Capture the cell that displays the provided text and extract its [X, Y] central coordinate. 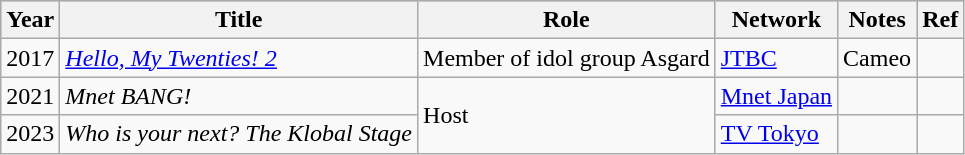
Hello, My Twenties! 2 [239, 58]
Mnet BANG! [239, 96]
Mnet Japan [776, 96]
Host [567, 115]
TV Tokyo [776, 134]
Title [239, 20]
Ref [940, 20]
Cameo [878, 58]
Notes [878, 20]
Network [776, 20]
Who is your next? The Klobal Stage [239, 134]
2017 [30, 58]
Year [30, 20]
2023 [30, 134]
Member of idol group Asgard [567, 58]
2021 [30, 96]
Role [567, 20]
JTBC [776, 58]
